Detect which cell encompasses the target text, then output its (X, Y) center coordinate. 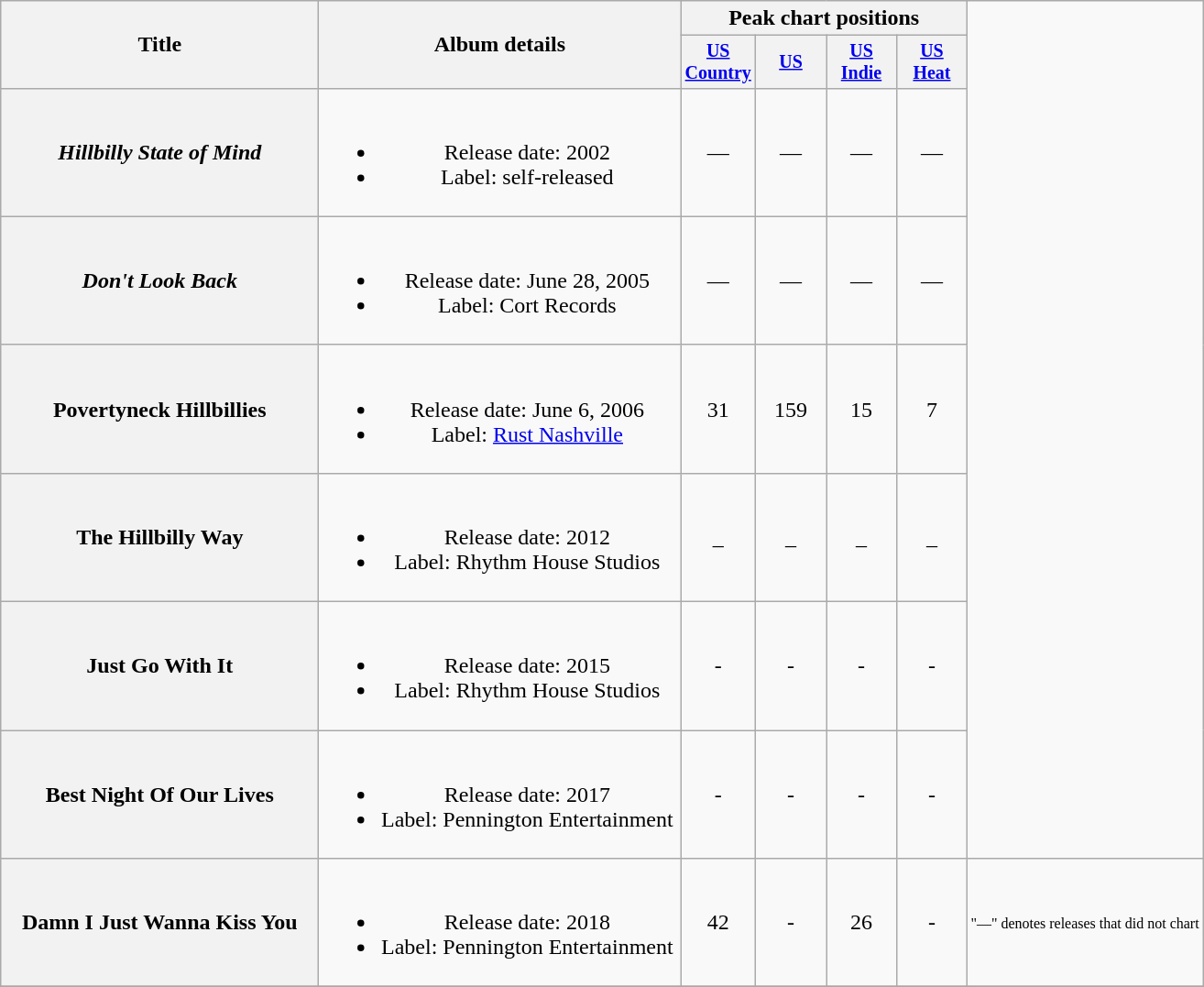
Peak chart positions (825, 18)
Release date: June 28, 2005Label: Cort Records (500, 280)
7 (931, 409)
"—" denotes releases that did not chart (1085, 923)
Release date: 2012Label: Rhythm House Studios (500, 537)
The Hillbilly Way (159, 537)
Best Night Of Our Lives (159, 795)
26 (861, 923)
Povertyneck Hillbillies (159, 409)
US Country (718, 62)
Don't Look Back (159, 280)
Damn I Just Wanna Kiss You (159, 923)
Just Go With It (159, 666)
159 (792, 409)
Release date: 2002Label: self-released (500, 152)
US Indie (861, 62)
15 (861, 409)
Release date: 2015Label: Rhythm House Studios (500, 666)
42 (718, 923)
Hillbilly State of Mind (159, 152)
Release date: 2017Label: Pennington Entertainment (500, 795)
Release date: 2018Label: Pennington Entertainment (500, 923)
Release date: June 6, 2006Label: Rust Nashville (500, 409)
US (792, 62)
31 (718, 409)
US Heat (931, 62)
Title (159, 45)
Album details (500, 45)
